Scan for the cell matching the given text and deliver its [X, Y] coordinate at center. 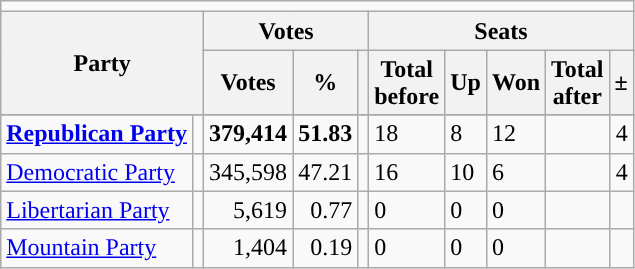
Seats [502, 31]
Republican Party [97, 134]
± [621, 82]
Up [466, 82]
5,619 [248, 210]
Mountain Party [97, 248]
Totalbefore [407, 82]
0.19 [326, 248]
Won [516, 82]
Libertarian Party [97, 210]
18 [407, 134]
6 [516, 172]
51.83 [326, 134]
47.21 [326, 172]
16 [407, 172]
8 [466, 134]
379,414 [248, 134]
1,404 [248, 248]
10 [466, 172]
12 [516, 134]
% [326, 82]
Party [102, 64]
0.77 [326, 210]
Democratic Party [97, 172]
Totalafter [578, 82]
345,598 [248, 172]
